From the cell containing the given text, extract its center point as (X, Y) coordinate. 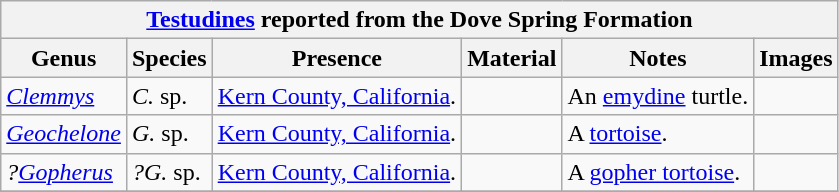
Clemmys (64, 96)
G. sp. (169, 134)
C. sp. (169, 96)
A gopher tortoise. (658, 172)
Testudines reported from the Dove Spring Formation (420, 20)
Images (796, 58)
Material (512, 58)
?Gopherus (64, 172)
Genus (64, 58)
An emydine turtle. (658, 96)
A tortoise. (658, 134)
?G. sp. (169, 172)
Geochelone (64, 134)
Notes (658, 58)
Presence (336, 58)
Species (169, 58)
